Extract the (x, y) coordinate from the center of the cell holding the provided text.  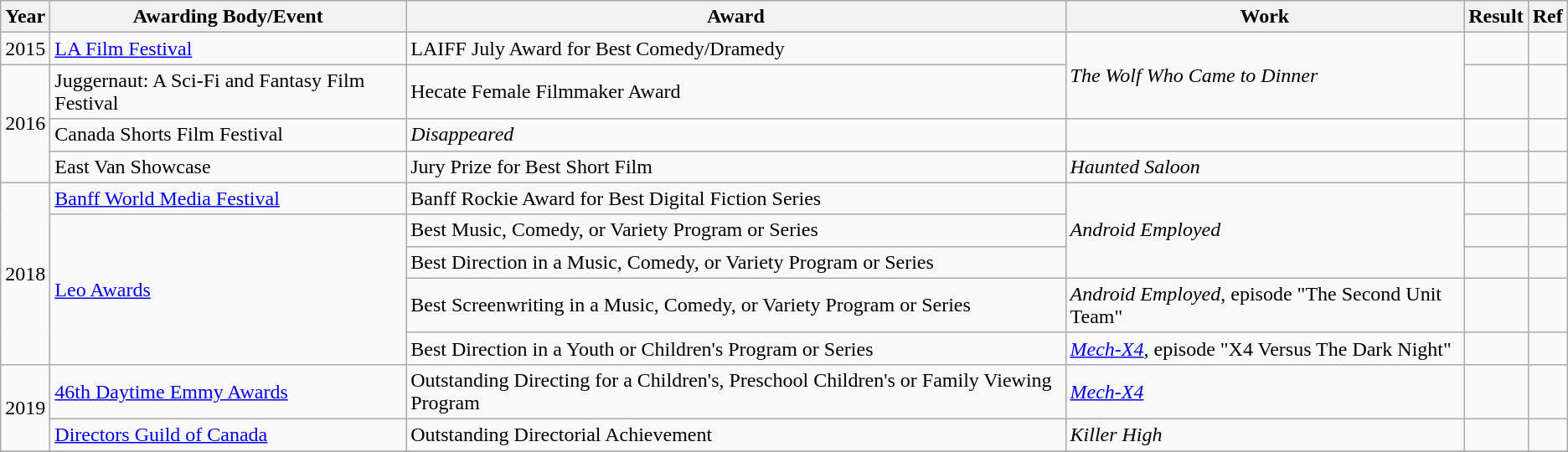
Banff World Media Festival (228, 198)
Year (25, 17)
Best Direction in a Music, Comedy, or Variety Program or Series (735, 262)
Banff Rockie Award for Best Digital Fiction Series (735, 198)
LA Film Festival (228, 49)
Android Employed (1265, 230)
46th Daytime Emmy Awards (228, 392)
Leo Awards (228, 290)
The Wolf Who Came to Dinner (1265, 75)
Directors Guild of Canada (228, 434)
East Van Showcase (228, 167)
Outstanding Directing for a Children's, Preschool Children's or Family Viewing Program (735, 392)
Outstanding Directorial Achievement (735, 434)
Work (1265, 17)
Result (1496, 17)
Ref (1548, 17)
LAIFF July Award for Best Comedy/Dramedy (735, 49)
Award (735, 17)
Awarding Body/Event (228, 17)
Killer High (1265, 434)
2016 (25, 124)
Canada Shorts Film Festival (228, 135)
Best Screenwriting in a Music, Comedy, or Variety Program or Series (735, 305)
Best Direction in a Youth or Children's Program or Series (735, 348)
Best Music, Comedy, or Variety Program or Series (735, 230)
Juggernaut: A Sci-Fi and Fantasy Film Festival (228, 92)
Haunted Saloon (1265, 167)
Android Employed, episode "The Second Unit Team" (1265, 305)
2018 (25, 273)
Mech-X4, episode "X4 Versus The Dark Night" (1265, 348)
Jury Prize for Best Short Film (735, 167)
Disappeared (735, 135)
Mech-X4 (1265, 392)
2015 (25, 49)
2019 (25, 407)
Hecate Female Filmmaker Award (735, 92)
